Detect which cell encompasses the target text, then output its [X, Y] center coordinate. 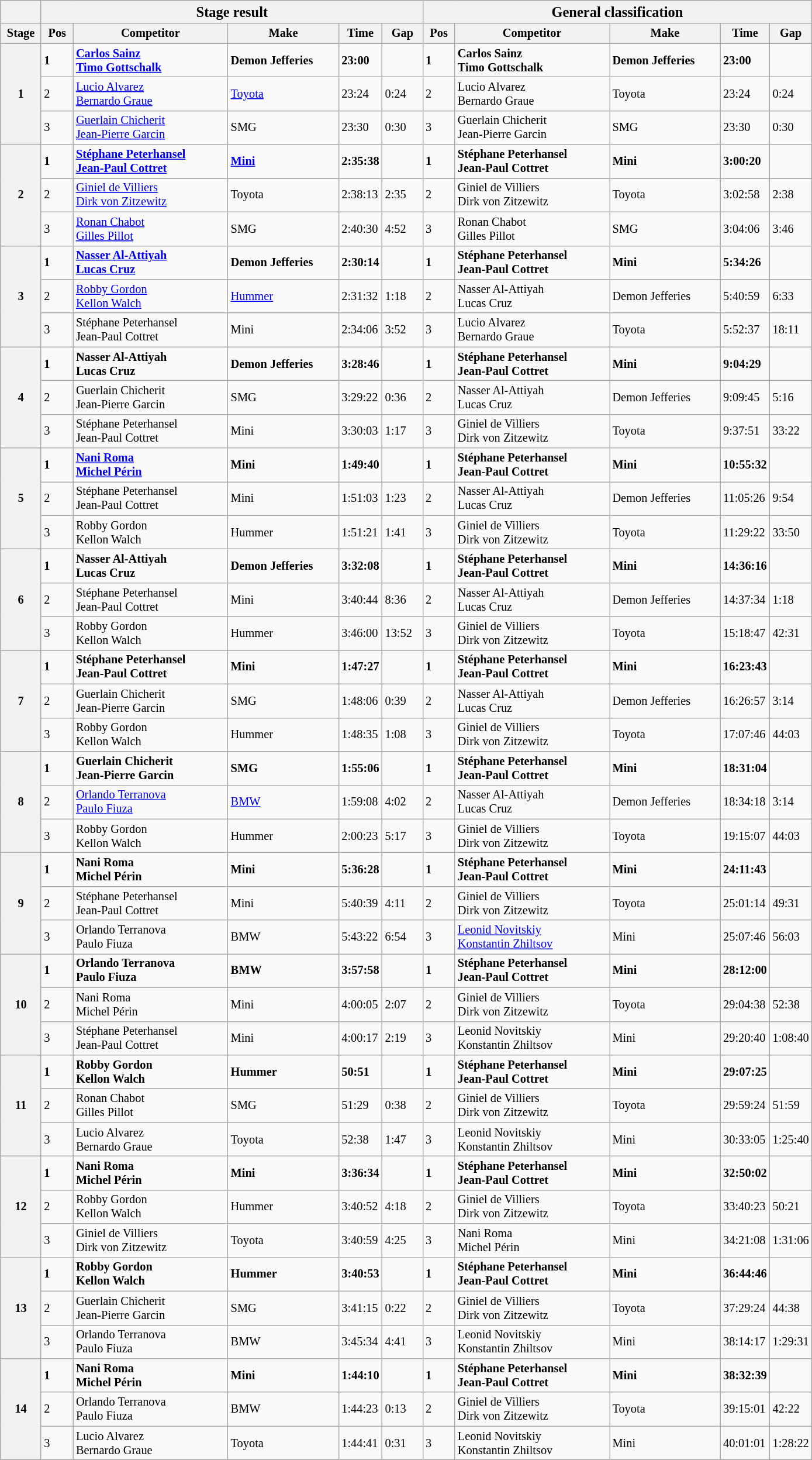
11:05:26 [745, 498]
6 [21, 599]
38:32:39 [745, 1375]
Stage result [231, 12]
25:01:14 [745, 903]
3:02:58 [745, 195]
29:20:40 [745, 1038]
51:59 [791, 1106]
2:19 [403, 1038]
9:09:45 [745, 397]
18:34:18 [745, 802]
5:40:39 [360, 903]
4:41 [403, 1342]
42:31 [791, 633]
1:08 [403, 735]
3:28:46 [360, 364]
2:31:32 [360, 296]
28:12:00 [745, 970]
11 [21, 1106]
29:07:25 [745, 1072]
49:31 [791, 903]
1:29:31 [791, 1342]
29:59:24 [745, 1106]
8:36 [403, 600]
13:52 [403, 633]
3:40:59 [360, 1241]
0:38 [403, 1106]
1:17 [403, 431]
5:16 [791, 397]
5 [21, 498]
0:22 [403, 1308]
1:28:22 [791, 1443]
4 [21, 398]
17:07:46 [745, 735]
2:38:13 [360, 195]
6:33 [791, 296]
1:44:41 [360, 1443]
2:35:38 [360, 161]
36:44:46 [745, 1274]
12 [21, 1206]
2:30:14 [360, 263]
32:50:02 [745, 1173]
1:44:10 [360, 1375]
5:34:26 [745, 263]
56:03 [791, 937]
1:49:40 [360, 465]
1:25:40 [791, 1139]
2:40:30 [360, 229]
4:00:05 [360, 1004]
13 [21, 1308]
0:31 [403, 1443]
24:11:43 [745, 869]
3:57:58 [360, 970]
1:08:40 [791, 1038]
5:43:22 [360, 937]
38:14:17 [745, 1342]
14 [21, 1409]
General classification [617, 12]
39:15:01 [745, 1409]
1:47:27 [360, 667]
3:46 [791, 229]
1:47 [403, 1139]
2:34:06 [360, 330]
29:04:38 [745, 1004]
9 [21, 903]
51:29 [360, 1106]
42:22 [791, 1409]
2:38 [791, 195]
4:11 [403, 903]
16:26:57 [745, 701]
25:07:46 [745, 937]
18:31:04 [745, 768]
2:07 [403, 1004]
3:29:22 [360, 397]
34:21:08 [745, 1241]
3:36:34 [360, 1173]
19:15:07 [745, 836]
10:55:32 [745, 465]
18:11 [791, 330]
Stage [21, 33]
9:37:51 [745, 431]
5:40:59 [745, 296]
33:22 [791, 431]
11:29:22 [745, 532]
14:37:34 [745, 600]
3:41:15 [360, 1308]
1:23 [403, 498]
37:29:24 [745, 1308]
3:45:34 [360, 1342]
1:48:06 [360, 701]
3:32:08 [360, 566]
1:55:06 [360, 768]
4:02 [403, 802]
44:38 [791, 1308]
1:59:08 [360, 802]
50:21 [791, 1207]
0:39 [403, 701]
3:30:03 [360, 431]
3:52 [403, 330]
9:54 [791, 498]
2:35 [403, 195]
33:50 [791, 532]
5:36:28 [360, 869]
7 [21, 701]
1:51:03 [360, 498]
3:00:20 [745, 161]
3:40:53 [360, 1274]
33:40:23 [745, 1207]
2:00:23 [360, 836]
15:18:47 [745, 633]
10 [21, 1004]
4:18 [403, 1207]
6:54 [403, 937]
0:13 [403, 1409]
4:25 [403, 1241]
1:44:23 [360, 1409]
40:01:01 [745, 1443]
5:52:37 [745, 330]
3:40:52 [360, 1207]
14:36:16 [745, 566]
3:04:06 [745, 229]
16:23:43 [745, 667]
3:40:44 [360, 600]
4:00:17 [360, 1038]
0:36 [403, 397]
30:33:05 [745, 1139]
1:41 [403, 532]
4:52 [403, 229]
5:17 [403, 836]
9:04:29 [745, 364]
3:46:00 [360, 633]
1:51:21 [360, 532]
8 [21, 801]
1:48:35 [360, 735]
1:31:06 [791, 1241]
50:51 [360, 1072]
